For the text-containing cell, return its midpoint in (X, Y) coordinate format. 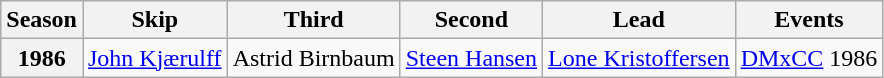
Steen Hansen (471, 58)
Lead (640, 20)
Events (809, 20)
John Kjærulff (154, 58)
DMxCC 1986 (809, 58)
Astrid Birnbaum (314, 58)
Season (42, 20)
Lone Kristoffersen (640, 58)
1986 (42, 58)
Skip (154, 20)
Third (314, 20)
Second (471, 20)
